Detect which cell encompasses the target text, then output its (X, Y) center coordinate. 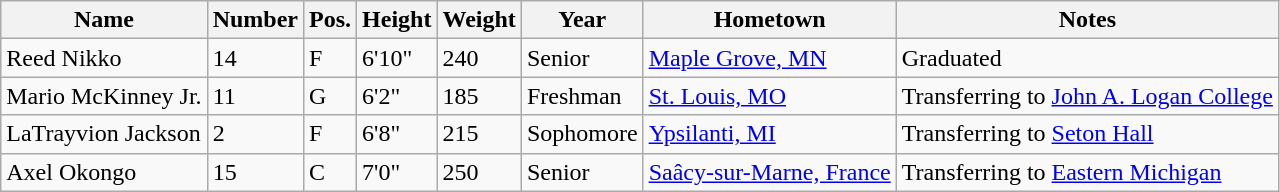
6'2" (397, 96)
C (330, 172)
240 (479, 58)
G (330, 96)
Height (397, 20)
7'0" (397, 172)
Pos. (330, 20)
Mario McKinney Jr. (104, 96)
Freshman (582, 96)
215 (479, 134)
Number (255, 20)
2 (255, 134)
Axel Okongo (104, 172)
6'8" (397, 134)
Ypsilanti, MI (770, 134)
St. Louis, MO (770, 96)
Transferring to John A. Logan College (1087, 96)
Maple Grove, MN (770, 58)
Transferring to Eastern Michigan (1087, 172)
Transferring to Seton Hall (1087, 134)
Saâcy-sur-Marne, France (770, 172)
15 (255, 172)
Name (104, 20)
250 (479, 172)
Graduated (1087, 58)
11 (255, 96)
Weight (479, 20)
6'10" (397, 58)
Year (582, 20)
185 (479, 96)
Hometown (770, 20)
Notes (1087, 20)
Sophomore (582, 134)
Reed Nikko (104, 58)
LaTrayvion Jackson (104, 134)
14 (255, 58)
